Capture the cell that displays the provided text and extract its (X, Y) central coordinate. 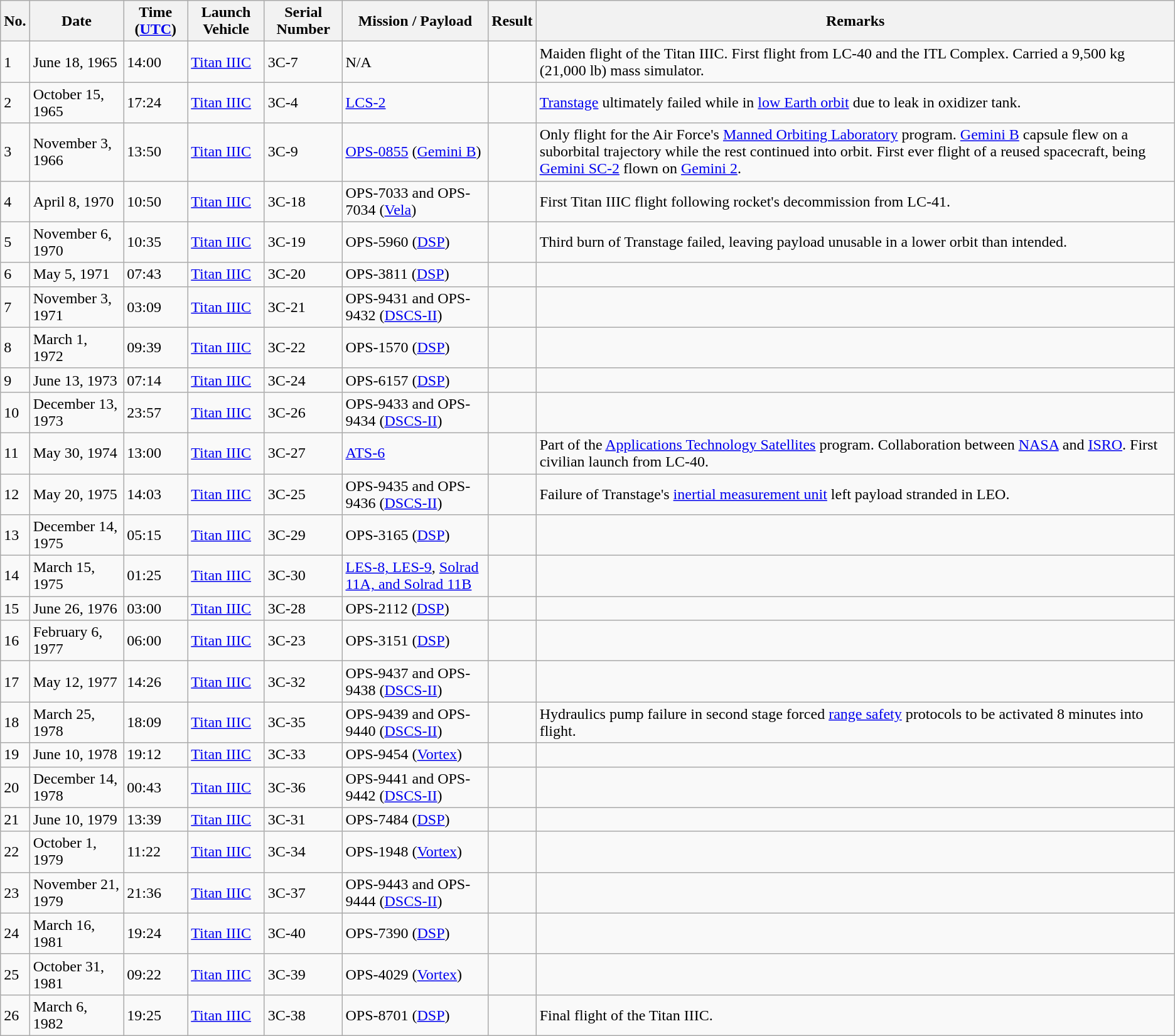
October 1, 1979 (77, 851)
26 (15, 1015)
OPS-7484 (DSP) (416, 819)
3C-23 (303, 640)
25 (15, 974)
9 (15, 380)
December 14, 1975 (77, 535)
3C-19 (303, 242)
April 8, 1970 (77, 201)
No. (15, 21)
13:00 (156, 453)
19:24 (156, 933)
OPS-9435 and OPS-9436 (DSCS-II) (416, 494)
05:15 (156, 535)
November 3, 1966 (77, 152)
07:43 (156, 274)
5 (15, 242)
OPS-7033 and OPS-7034 (Vela) (416, 201)
LCS-2 (416, 103)
3C-9 (303, 152)
Part of the Applications Technology Satellites program. Collaboration between NASA and ISRO. First civilian launch from LC-40. (855, 453)
18 (15, 722)
November 3, 1971 (77, 306)
00:43 (156, 787)
March 15, 1975 (77, 576)
OPS-0855 (Gemini B) (416, 152)
3C-34 (303, 851)
3C-36 (303, 787)
8 (15, 348)
OPS-5960 (DSP) (416, 242)
OPS-9443 and OPS-9444 (DSCS-II) (416, 893)
3C-27 (303, 453)
May 5, 1971 (77, 274)
OPS-3811 (DSP) (416, 274)
June 18, 1965 (77, 62)
3C-31 (303, 819)
22 (15, 851)
10:35 (156, 242)
3C-20 (303, 274)
November 6, 1970 (77, 242)
16 (15, 640)
3C-28 (303, 608)
Result (512, 21)
OPS-9431 and OPS-9432 (DSCS-II) (416, 306)
18:09 (156, 722)
3C-29 (303, 535)
3C-4 (303, 103)
21 (15, 819)
6 (15, 274)
3C-32 (303, 682)
OPS-9454 (Vortex) (416, 755)
03:09 (156, 306)
Launch Vehicle (226, 21)
3C-35 (303, 722)
Transtage ultimately failed while in low Earth orbit due to leak in oxidizer tank. (855, 103)
19:12 (156, 755)
3C-37 (303, 893)
Third burn of Transtage failed, leaving payload unusable in a lower orbit than intended. (855, 242)
14:00 (156, 62)
19 (15, 755)
Hydraulics pump failure in second stage forced range safety protocols to be activated 8 minutes into flight. (855, 722)
3C-7 (303, 62)
OPS-8701 (DSP) (416, 1015)
10 (15, 412)
09:22 (156, 974)
March 6, 1982 (77, 1015)
14:03 (156, 494)
March 25, 1978 (77, 722)
17 (15, 682)
OPS-6157 (DSP) (416, 380)
3C-38 (303, 1015)
10:50 (156, 201)
December 14, 1978 (77, 787)
OPS-9441 and OPS-9442 (DSCS-II) (416, 787)
OPS-2112 (DSP) (416, 608)
3C-22 (303, 348)
OPS-4029 (Vortex) (416, 974)
14:26 (156, 682)
October 31, 1981 (77, 974)
11 (15, 453)
OPS-3165 (DSP) (416, 535)
March 1, 1972 (77, 348)
13:39 (156, 819)
4 (15, 201)
03:00 (156, 608)
13:50 (156, 152)
May 20, 1975 (77, 494)
OPS-1570 (DSP) (416, 348)
3C-30 (303, 576)
May 30, 1974 (77, 453)
06:00 (156, 640)
LES-8, LES-9, Solrad 11A, and Solrad 11B (416, 576)
20 (15, 787)
1 (15, 62)
3C-33 (303, 755)
19:25 (156, 1015)
Remarks (855, 21)
October 15, 1965 (77, 103)
24 (15, 933)
07:14 (156, 380)
OPS-9439 and OPS-9440 (DSCS-II) (416, 722)
June 10, 1979 (77, 819)
23:57 (156, 412)
June 26, 1976 (77, 608)
OPS-9437 and OPS-9438 (DSCS-II) (416, 682)
OPS-7390 (DSP) (416, 933)
June 10, 1978 (77, 755)
OPS-1948 (Vortex) (416, 851)
Date (77, 21)
11:22 (156, 851)
23 (15, 893)
15 (15, 608)
14 (15, 576)
17:24 (156, 103)
3C-21 (303, 306)
OPS-9433 and OPS-9434 (DSCS-II) (416, 412)
OPS-3151 (DSP) (416, 640)
Time (UTC) (156, 21)
3C-24 (303, 380)
Serial Number (303, 21)
7 (15, 306)
3 (15, 152)
3C-25 (303, 494)
May 12, 1977 (77, 682)
3C-40 (303, 933)
June 13, 1973 (77, 380)
First Titan IIIC flight following rocket's decommission from LC-41. (855, 201)
09:39 (156, 348)
Mission / Payload (416, 21)
12 (15, 494)
3C-18 (303, 201)
Failure of Transtage's inertial measurement unit left payload stranded in LEO. (855, 494)
01:25 (156, 576)
3C-39 (303, 974)
February 6, 1977 (77, 640)
13 (15, 535)
ATS-6 (416, 453)
2 (15, 103)
November 21, 1979 (77, 893)
March 16, 1981 (77, 933)
21:36 (156, 893)
Final flight of the Titan IIIC. (855, 1015)
December 13, 1973 (77, 412)
3C-26 (303, 412)
N/A (416, 62)
Maiden flight of the Titan IIIC. First flight from LC-40 and the ITL Complex. Carried a 9,500 kg (21,000 lb) mass simulator. (855, 62)
